Pinpoint the cell where the given text exists, returning its [x, y] midpoint coordinate. 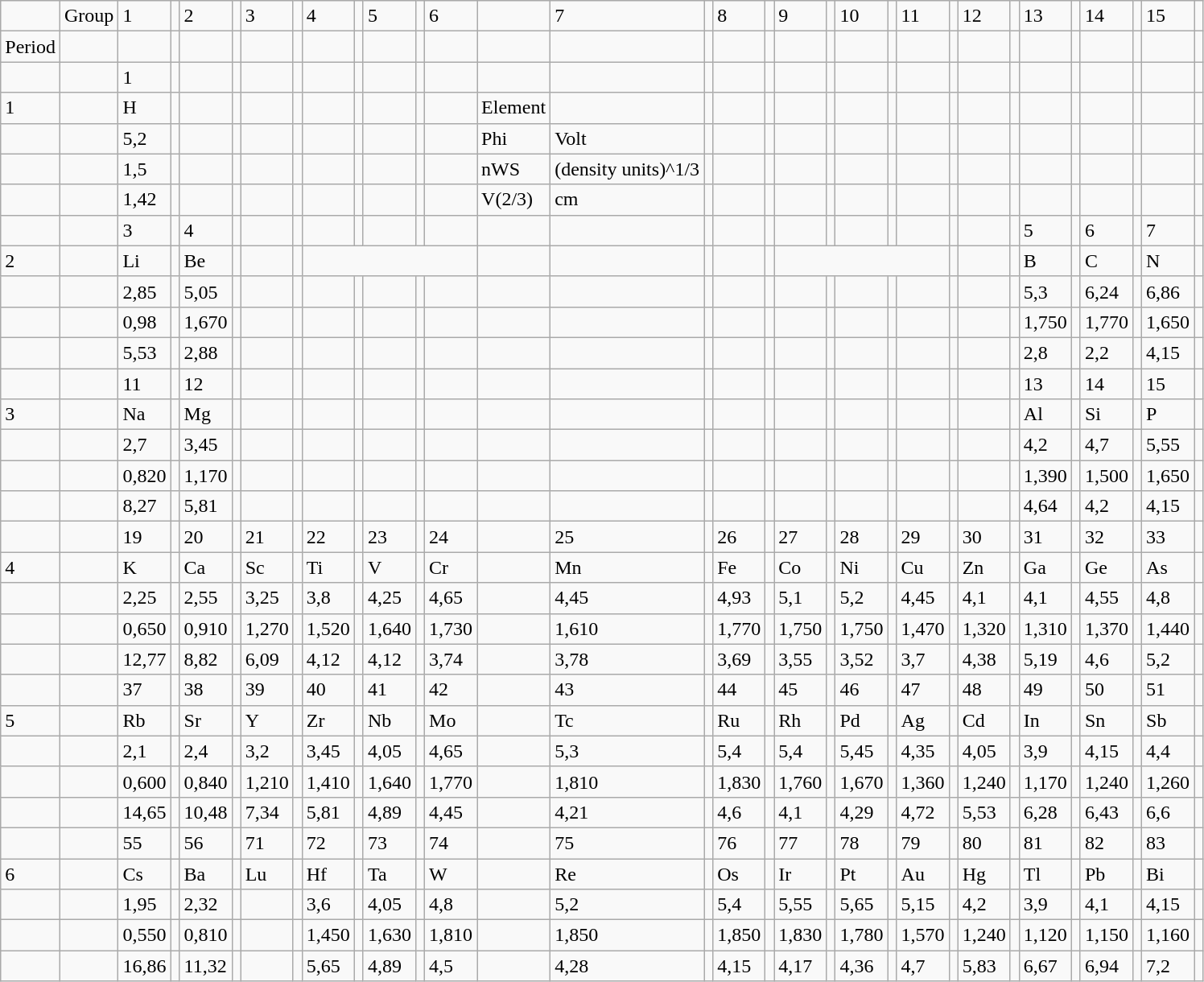
1,470 [922, 629]
2,55 [206, 598]
1,390 [1045, 476]
40 [328, 690]
10,48 [206, 812]
Cs [145, 873]
0,98 [145, 322]
42 [451, 690]
Rh [800, 720]
Cr [451, 567]
6,94 [1106, 966]
Na [145, 415]
29 [922, 537]
4,29 [861, 812]
6,86 [1169, 291]
1,760 [800, 782]
39 [267, 690]
75 [628, 843]
Pd [861, 720]
Ca [206, 567]
Volt [628, 138]
1,150 [1106, 935]
5,1 [800, 598]
48 [983, 690]
1,310 [1045, 629]
Pt [861, 873]
4,21 [628, 812]
6,67 [1045, 966]
22 [328, 537]
1,5 [145, 169]
74 [451, 843]
51 [1169, 690]
Ni [861, 567]
44 [739, 690]
4,93 [739, 598]
0,650 [145, 629]
Sn [1106, 720]
Pb [1106, 873]
B [1045, 261]
Period [31, 47]
3,69 [739, 659]
Ag [922, 720]
4,36 [861, 966]
In [1045, 720]
5,45 [861, 751]
37 [145, 690]
21 [267, 537]
3,7 [922, 659]
81 [1045, 843]
2,85 [145, 291]
1,440 [1169, 629]
4,64 [1045, 506]
24 [451, 537]
8,27 [145, 506]
Ta [390, 873]
1,520 [328, 629]
Li [145, 261]
Zr [328, 720]
12,77 [145, 659]
80 [983, 843]
Element [513, 108]
Re [628, 873]
3,2 [267, 751]
1,210 [267, 782]
1,570 [922, 935]
0,910 [206, 629]
Cd [983, 720]
Ga [1045, 567]
0,820 [145, 476]
Fe [739, 567]
6,09 [267, 659]
6,24 [1106, 291]
78 [861, 843]
N [1169, 261]
6,6 [1169, 812]
26 [739, 537]
2,25 [145, 598]
H [145, 108]
4,55 [1106, 598]
Sb [1169, 720]
79 [922, 843]
4,72 [922, 812]
V [390, 567]
2,8 [1045, 353]
31 [1045, 537]
Lu [267, 873]
0,840 [206, 782]
0,550 [145, 935]
Au [922, 873]
Group [89, 16]
(density units)^1/3 [628, 169]
3,78 [628, 659]
1,270 [267, 629]
2,1 [145, 751]
73 [390, 843]
7,34 [267, 812]
5,19 [1045, 659]
82 [1106, 843]
20 [206, 537]
nWS [513, 169]
49 [1045, 690]
32 [1106, 537]
cm [628, 200]
28 [861, 537]
Mg [206, 415]
5,15 [922, 905]
3,8 [328, 598]
6,28 [1045, 812]
Ti [328, 567]
45 [800, 690]
8,82 [206, 659]
10 [861, 16]
4,38 [983, 659]
Phi [513, 138]
1,160 [1169, 935]
Zn [983, 567]
1,370 [1106, 629]
Si [1106, 415]
V(2/3) [513, 200]
Tl [1045, 873]
16,86 [145, 966]
1,120 [1045, 935]
76 [739, 843]
46 [861, 690]
7,2 [1169, 966]
27 [800, 537]
1,360 [922, 782]
1,450 [328, 935]
Cu [922, 567]
C [1106, 261]
4,25 [390, 598]
11,32 [206, 966]
Hg [983, 873]
0,600 [145, 782]
8 [739, 16]
4,35 [922, 751]
Ir [800, 873]
Co [800, 567]
K [145, 567]
2,32 [206, 905]
As [1169, 567]
6,43 [1106, 812]
1,95 [145, 905]
83 [1169, 843]
3,6 [328, 905]
Hf [328, 873]
4,5 [451, 966]
W [451, 873]
Tc [628, 720]
Sc [267, 567]
1,260 [1169, 782]
55 [145, 843]
0,810 [206, 935]
4,17 [800, 966]
33 [1169, 537]
Mn [628, 567]
5,83 [983, 966]
1,320 [983, 629]
Rb [145, 720]
41 [390, 690]
Sr [206, 720]
Os [739, 873]
1,42 [145, 200]
Ge [1106, 567]
3,55 [800, 659]
71 [267, 843]
Bi [1169, 873]
Al [1045, 415]
14,65 [145, 812]
4,4 [1169, 751]
Ru [739, 720]
1,630 [390, 935]
19 [145, 537]
3,25 [267, 598]
Mo [451, 720]
2,2 [1106, 353]
2,88 [206, 353]
Be [206, 261]
5,05 [206, 291]
Ba [206, 873]
77 [800, 843]
1,500 [1106, 476]
4,28 [628, 966]
50 [1106, 690]
3,74 [451, 659]
38 [206, 690]
9 [800, 16]
56 [206, 843]
1,730 [451, 629]
2,7 [145, 445]
30 [983, 537]
47 [922, 690]
23 [390, 537]
43 [628, 690]
1,610 [628, 629]
72 [328, 843]
1,410 [328, 782]
2,4 [206, 751]
25 [628, 537]
1,780 [861, 935]
3,52 [861, 659]
Y [267, 720]
P [1169, 415]
Nb [390, 720]
